Determine the (x, y) coordinate at the center of the cell enclosing the given text.  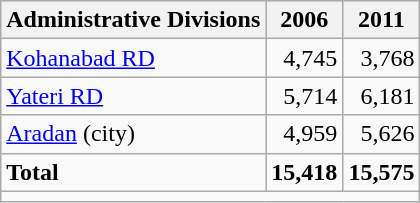
Kohanabad RD (134, 58)
4,959 (304, 134)
Yateri RD (134, 96)
Aradan (city) (134, 134)
15,418 (304, 172)
15,575 (382, 172)
6,181 (382, 96)
Administrative Divisions (134, 20)
2011 (382, 20)
2006 (304, 20)
3,768 (382, 58)
Total (134, 172)
5,714 (304, 96)
5,626 (382, 134)
4,745 (304, 58)
